Return (x, y) of the center of cell containing provided text 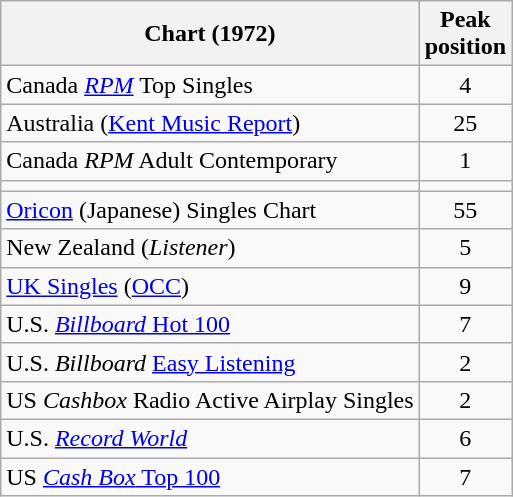
U.S. Record World (210, 438)
6 (465, 438)
UK Singles (OCC) (210, 286)
US Cash Box Top 100 (210, 477)
Peakposition (465, 34)
5 (465, 248)
Canada RPM Top Singles (210, 85)
9 (465, 286)
U.S. Billboard Hot 100 (210, 324)
55 (465, 210)
25 (465, 123)
Canada RPM Adult Contemporary (210, 161)
US Cashbox Radio Active Airplay Singles (210, 400)
Australia (Kent Music Report) (210, 123)
Chart (1972) (210, 34)
New Zealand (Listener) (210, 248)
4 (465, 85)
1 (465, 161)
U.S. Billboard Easy Listening (210, 362)
Oricon (Japanese) Singles Chart (210, 210)
